Extract the (x, y) coordinate from the center of the cell holding the provided text.  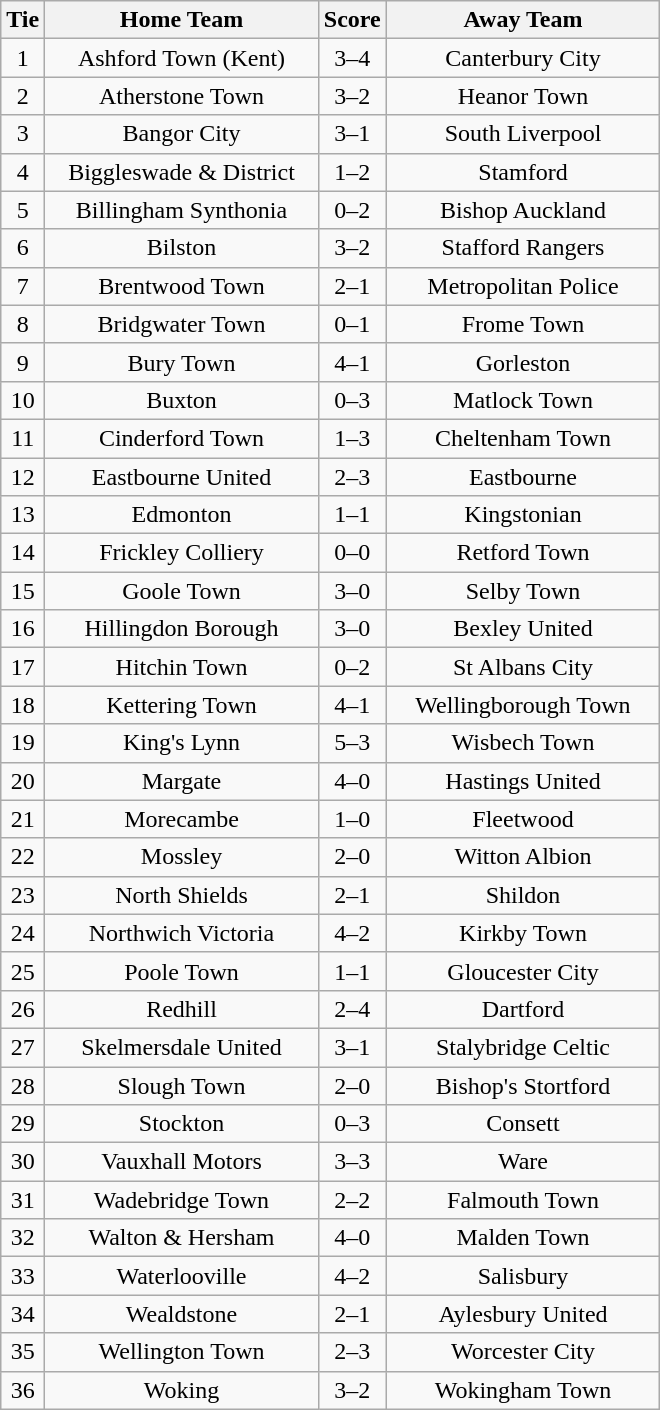
Goole Town (182, 591)
Score (352, 20)
3 (23, 134)
3–3 (352, 1162)
7 (23, 286)
Billingham Synthonia (182, 210)
Kingstonian (523, 515)
Woking (182, 1390)
Bishop Auckland (523, 210)
13 (23, 515)
26 (23, 1009)
Walton & Hersham (182, 1238)
Wellingborough Town (523, 705)
Bridgwater Town (182, 324)
34 (23, 1314)
2 (23, 96)
Consett (523, 1124)
Selby Town (523, 591)
17 (23, 667)
Brentwood Town (182, 286)
Biggleswade & District (182, 172)
Kirkby Town (523, 933)
33 (23, 1276)
Skelmersdale United (182, 1047)
Edmonton (182, 515)
29 (23, 1124)
St Albans City (523, 667)
Salisbury (523, 1276)
4 (23, 172)
9 (23, 362)
Morecambe (182, 819)
Dartford (523, 1009)
Hillingdon Borough (182, 629)
Falmouth Town (523, 1200)
15 (23, 591)
Frome Town (523, 324)
Stalybridge Celtic (523, 1047)
Wellington Town (182, 1352)
Eastbourne (523, 477)
27 (23, 1047)
Gorleston (523, 362)
3–4 (352, 58)
1–2 (352, 172)
Frickley Colliery (182, 553)
36 (23, 1390)
Away Team (523, 20)
Bishop's Stortford (523, 1085)
South Liverpool (523, 134)
11 (23, 438)
25 (23, 971)
Atherstone Town (182, 96)
24 (23, 933)
Bexley United (523, 629)
Stockton (182, 1124)
Stamford (523, 172)
1–3 (352, 438)
Waterlooville (182, 1276)
Metropolitan Police (523, 286)
Margate (182, 781)
Hitchin Town (182, 667)
Wokingham Town (523, 1390)
Slough Town (182, 1085)
Home Team (182, 20)
Mossley (182, 857)
6 (23, 248)
32 (23, 1238)
Kettering Town (182, 705)
Hastings United (523, 781)
12 (23, 477)
35 (23, 1352)
21 (23, 819)
Ware (523, 1162)
Wadebridge Town (182, 1200)
Bury Town (182, 362)
1–0 (352, 819)
18 (23, 705)
Heanor Town (523, 96)
Redhill (182, 1009)
Buxton (182, 400)
Ashford Town (Kent) (182, 58)
8 (23, 324)
1 (23, 58)
North Shields (182, 895)
Aylesbury United (523, 1314)
16 (23, 629)
5 (23, 210)
23 (23, 895)
Shildon (523, 895)
19 (23, 743)
Poole Town (182, 971)
Witton Albion (523, 857)
22 (23, 857)
Malden Town (523, 1238)
Canterbury City (523, 58)
0–0 (352, 553)
Stafford Rangers (523, 248)
Cheltenham Town (523, 438)
Cinderford Town (182, 438)
Bilston (182, 248)
20 (23, 781)
Fleetwood (523, 819)
2–4 (352, 1009)
Wisbech Town (523, 743)
31 (23, 1200)
King's Lynn (182, 743)
0–1 (352, 324)
Eastbourne United (182, 477)
14 (23, 553)
Worcester City (523, 1352)
Retford Town (523, 553)
2–2 (352, 1200)
10 (23, 400)
Gloucester City (523, 971)
Vauxhall Motors (182, 1162)
Bangor City (182, 134)
Northwich Victoria (182, 933)
30 (23, 1162)
5–3 (352, 743)
Matlock Town (523, 400)
Wealdstone (182, 1314)
28 (23, 1085)
Tie (23, 20)
